For the text-containing cell, return its midpoint in [X, Y] coordinate format. 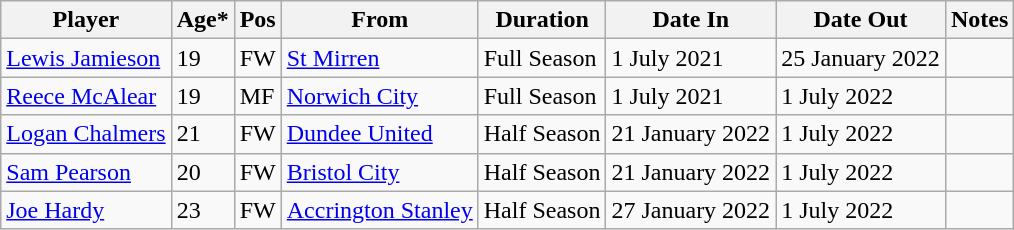
Date Out [861, 20]
MF [258, 96]
Pos [258, 20]
Dundee United [380, 134]
Date In [691, 20]
25 January 2022 [861, 58]
Joe Hardy [86, 210]
St Mirren [380, 58]
27 January 2022 [691, 210]
21 [202, 134]
Lewis Jamieson [86, 58]
Reece McAlear [86, 96]
From [380, 20]
Accrington Stanley [380, 210]
Norwich City [380, 96]
Age* [202, 20]
20 [202, 172]
23 [202, 210]
Notes [979, 20]
Logan Chalmers [86, 134]
Sam Pearson [86, 172]
Player [86, 20]
Duration [542, 20]
Bristol City [380, 172]
